Identify which cell holds the provided text, then report its (x, y) central coordinate. 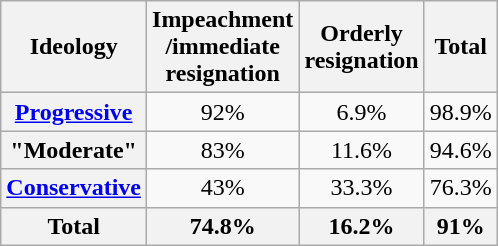
Orderlyresignation (362, 47)
74.8% (223, 226)
33.3% (362, 188)
6.9% (362, 112)
76.3% (460, 188)
"Moderate" (74, 150)
83% (223, 150)
98.9% (460, 112)
Conservative (74, 188)
Progressive (74, 112)
11.6% (362, 150)
91% (460, 226)
43% (223, 188)
16.2% (362, 226)
92% (223, 112)
Ideology (74, 47)
Impeachment/immediateresignation (223, 47)
94.6% (460, 150)
